From the cell containing the given text, extract its center point as (x, y) coordinate. 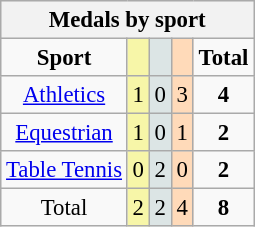
8 (223, 208)
3 (182, 95)
Table Tennis (64, 170)
Sport (64, 58)
Athletics (64, 95)
Medals by sport (128, 20)
Equestrian (64, 133)
